Locate the cell with the specified text and output its [x, y] center coordinate. 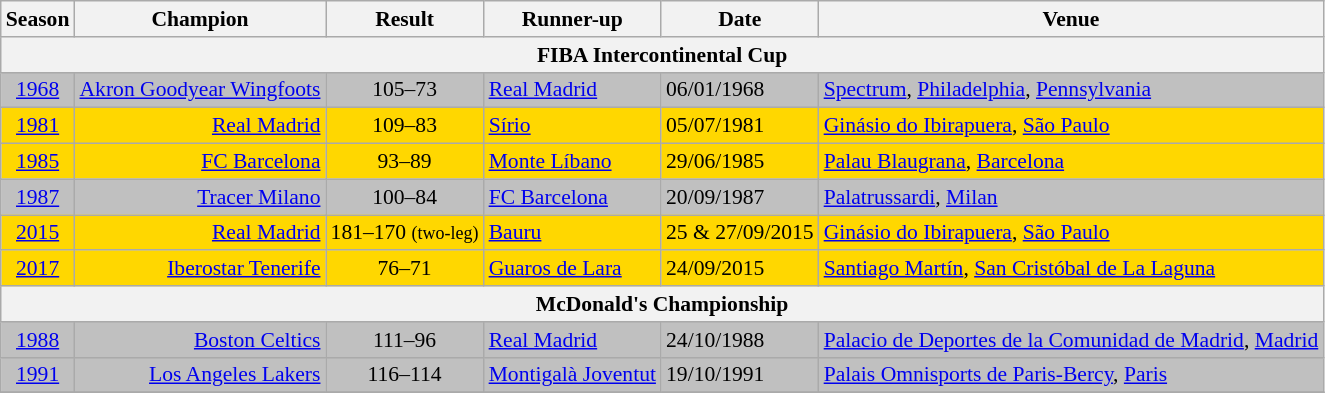
06/01/1968 [740, 90]
1987 [38, 197]
Season [38, 19]
24/10/1988 [740, 340]
93–89 [405, 162]
19/10/1991 [740, 375]
Venue [1072, 19]
116–114 [405, 375]
25 & 27/09/2015 [740, 233]
Spectrum, Philadelphia, Pennsylvania [1072, 90]
109–83 [405, 126]
Boston Celtics [200, 340]
Result [405, 19]
Palais Omnisports de Paris-Bercy, Paris [1072, 375]
Guaros de Lara [572, 269]
McDonald's Championship [662, 304]
1985 [38, 162]
2015 [38, 233]
Santiago Martín, San Cristóbal de La Laguna [1072, 269]
Montigalà Joventut [572, 375]
1981 [38, 126]
05/07/1981 [740, 126]
Monte Líbano [572, 162]
29/06/1985 [740, 162]
Runner-up [572, 19]
Palatrussardi, Milan [1072, 197]
100–84 [405, 197]
Palau Blaugrana, Barcelona [1072, 162]
Champion [200, 19]
Date [740, 19]
Los Angeles Lakers [200, 375]
FIBA Intercontinental Cup [662, 55]
24/09/2015 [740, 269]
Akron Goodyear Wingfoots [200, 90]
Palacio de Deportes de la Comunidad de Madrid, Madrid [1072, 340]
1991 [38, 375]
1968 [38, 90]
76–71 [405, 269]
111–96 [405, 340]
Iberostar Tenerife [200, 269]
2017 [38, 269]
1988 [38, 340]
181–170 (two-leg) [405, 233]
Tracer Milano [200, 197]
Bauru [572, 233]
105–73 [405, 90]
20/09/1987 [740, 197]
Sírio [572, 126]
